Determine the [X, Y] coordinate at the center of the cell enclosing the given text.  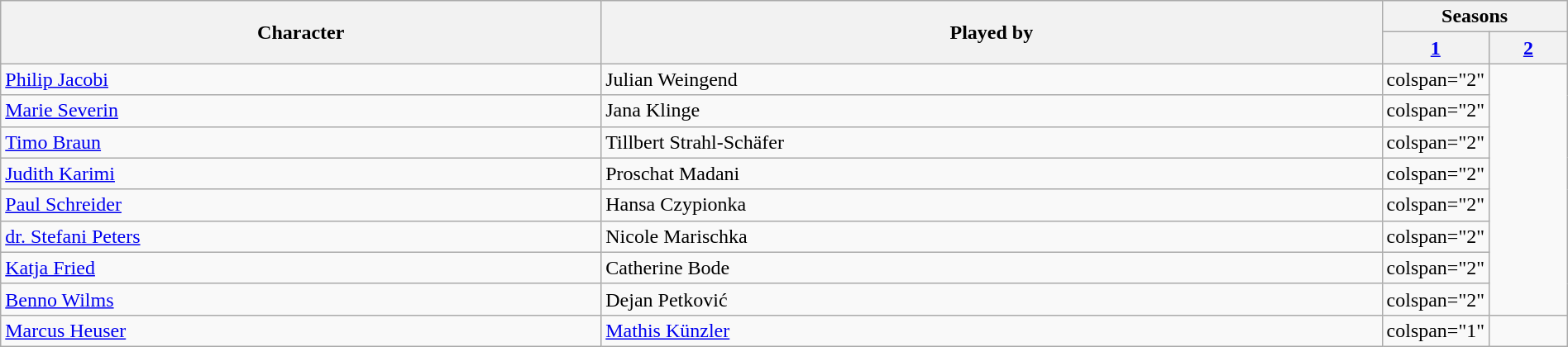
Catherine Bode [992, 268]
Dejan Petković [992, 299]
Benno Wilms [301, 299]
Jana Klinge [992, 111]
Character [301, 32]
Mathis Künzler [992, 330]
Seasons [1475, 17]
Julian Weingend [992, 79]
Nicole Marischka [992, 236]
Judith Karimi [301, 173]
Philip Jacobi [301, 79]
2 [1528, 48]
colspan="1" [1436, 330]
Katja Fried [301, 268]
Marcus Heuser [301, 330]
Timo Braun [301, 142]
Tillbert Strahl-Schäfer [992, 142]
dr. Stefani Peters [301, 236]
Marie Severin [301, 111]
Played by [992, 32]
1 [1436, 48]
Proschat Madani [992, 173]
Paul Schreider [301, 205]
Hansa Czypionka [992, 205]
